For the text-containing cell, return its midpoint in [x, y] coordinate format. 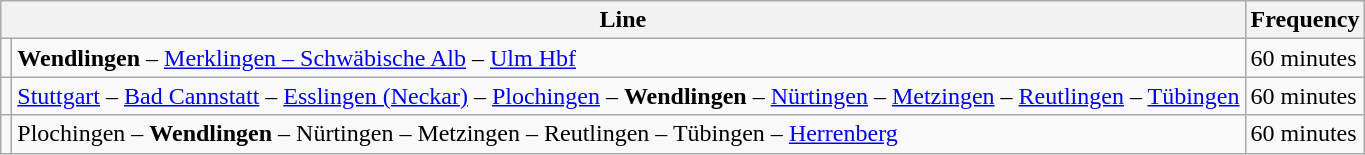
Plochingen – Wendlingen – Nürtingen – Metzingen – Reutlingen – Tübingen – Herrenberg [628, 134]
Line [623, 20]
Stuttgart – Bad Cannstatt – Esslingen (Neckar) – Plochingen – Wendlingen – Nürtingen – Metzingen – Reutlingen – Tübingen [628, 96]
Wendlingen – Merklingen – Schwäbische Alb – Ulm Hbf [628, 58]
Frequency [1305, 20]
